Provide the [x, y] coordinate of the cell's center where the given text is located.  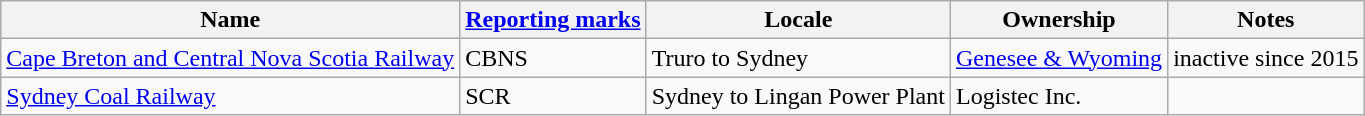
Reporting marks [553, 20]
Genesee & Wyoming [1058, 58]
SCR [553, 96]
inactive since 2015 [1266, 58]
Ownership [1058, 20]
Sydney Coal Railway [230, 96]
Name [230, 20]
Notes [1266, 20]
Locale [798, 20]
Truro to Sydney [798, 58]
Sydney to Lingan Power Plant [798, 96]
Logistec Inc. [1058, 96]
CBNS [553, 58]
Cape Breton and Central Nova Scotia Railway [230, 58]
